Determine the (X, Y) coordinate at the center of the cell enclosing the given text.  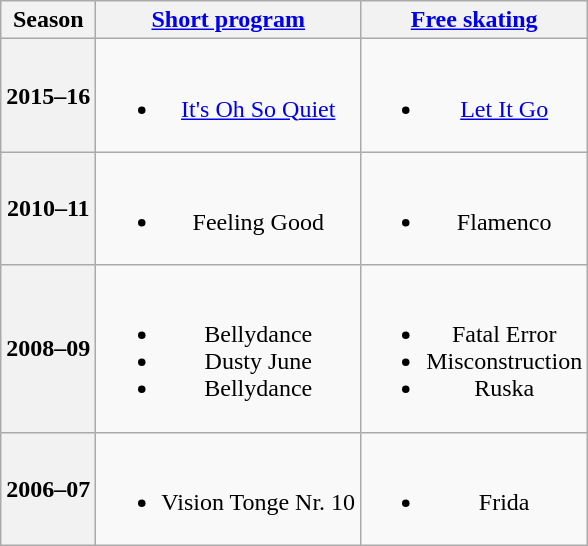
2008–09 (48, 348)
It's Oh So Quiet (228, 96)
2015–16 (48, 96)
Vision Tonge Nr. 10 (228, 488)
2010–11 (48, 208)
Flamenco (474, 208)
Free skating (474, 20)
Feeling Good (228, 208)
Season (48, 20)
Fatal Error Misconstruction Ruska (474, 348)
Let It Go (474, 96)
Bellydance Dusty June Bellydance (228, 348)
Frida (474, 488)
2006–07 (48, 488)
Short program (228, 20)
